Identify which cell holds the provided text, then report its [X, Y] central coordinate. 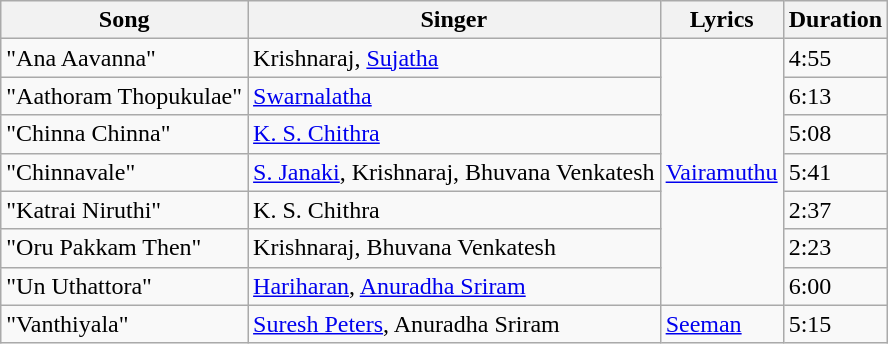
2:37 [835, 210]
Lyrics [722, 20]
"Katrai Niruthi" [124, 210]
Seeman [722, 324]
6:00 [835, 286]
"Un Uthattora" [124, 286]
4:55 [835, 58]
Krishnaraj, Sujatha [454, 58]
"Aathoram Thopukulae" [124, 96]
S. Janaki, Krishnaraj, Bhuvana Venkatesh [454, 172]
Vairamuthu [722, 172]
Singer [454, 20]
"Vanthiyala" [124, 324]
Swarnalatha [454, 96]
"Oru Pakkam Then" [124, 248]
"Chinna Chinna" [124, 134]
Duration [835, 20]
Krishnaraj, Bhuvana Venkatesh [454, 248]
5:41 [835, 172]
Suresh Peters, Anuradha Sriram [454, 324]
5:15 [835, 324]
"Chinnavale" [124, 172]
Song [124, 20]
2:23 [835, 248]
Hariharan, Anuradha Sriram [454, 286]
6:13 [835, 96]
"Ana Aavanna" [124, 58]
5:08 [835, 134]
